Detect which cell encompasses the target text, then output its (x, y) center coordinate. 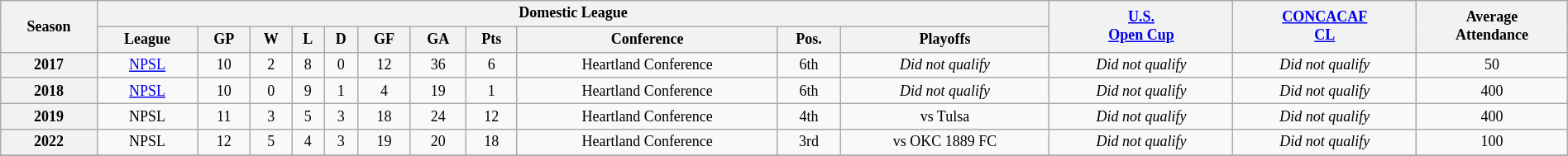
2017 (49, 64)
36 (438, 64)
2 (271, 64)
6 (491, 64)
20 (438, 142)
AverageAttendance (1492, 26)
GP (223, 40)
Playoffs (944, 40)
Season (49, 26)
2018 (49, 91)
9 (308, 91)
100 (1492, 142)
vs Tulsa (944, 116)
2019 (49, 116)
8 (308, 64)
D (341, 40)
2022 (49, 142)
50 (1492, 64)
vs OKC 1889 FC (944, 142)
CONCACAFCL (1325, 26)
League (147, 40)
W (271, 40)
GF (384, 40)
Pts (491, 40)
11 (223, 116)
Pos. (809, 40)
L (308, 40)
24 (438, 116)
Domestic League (573, 13)
GA (438, 40)
4th (809, 116)
3rd (809, 142)
U.S.Open Cup (1141, 26)
Conference (647, 40)
